Capture the cell that displays the provided text and extract its [x, y] central coordinate. 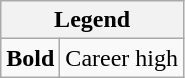
Legend [92, 20]
Career high [122, 58]
Bold [30, 58]
